Return the (x, y) coordinate for the center point of the cell that contains the specified text.  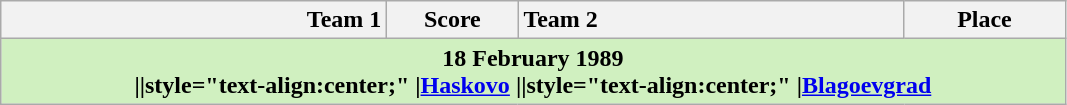
Place (984, 20)
Team 1 (194, 20)
Team 2 (711, 20)
18 February 1989||style="text-align:center;" |Haskovo ||style="text-align:center;" |Blagoevgrad (533, 72)
Score (452, 20)
